For the text-containing cell, return its midpoint in [x, y] coordinate format. 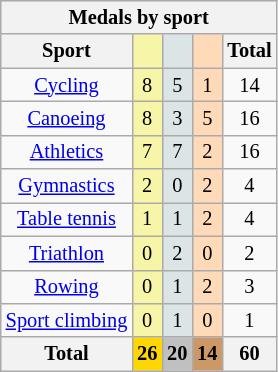
Cycling [66, 85]
Sport climbing [66, 320]
20 [177, 354]
Gymnastics [66, 186]
Triathlon [66, 253]
Table tennis [66, 219]
Sport [66, 51]
Medals by sport [139, 17]
Rowing [66, 287]
Athletics [66, 152]
26 [147, 354]
60 [249, 354]
Canoeing [66, 118]
